Return [X, Y] of the center of cell containing provided text 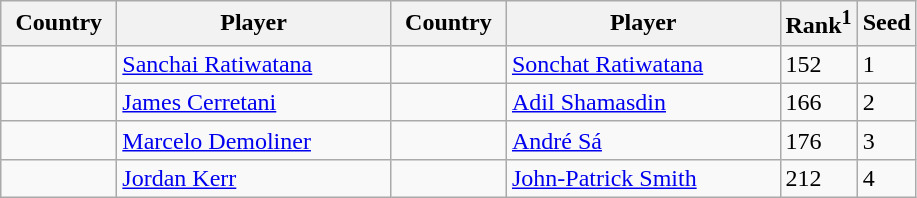
2 [886, 102]
212 [818, 178]
Sanchai Ratiwatana [254, 64]
André Sá [643, 140]
4 [886, 178]
166 [818, 102]
152 [818, 64]
1 [886, 64]
John-Patrick Smith [643, 178]
Jordan Kerr [254, 178]
Seed [886, 24]
Rank1 [818, 24]
Sonchat Ratiwatana [643, 64]
Adil Shamasdin [643, 102]
176 [818, 140]
James Cerretani [254, 102]
3 [886, 140]
Marcelo Demoliner [254, 140]
